Find where the given text appears and provide that cell's center as [X, Y] coordinate. 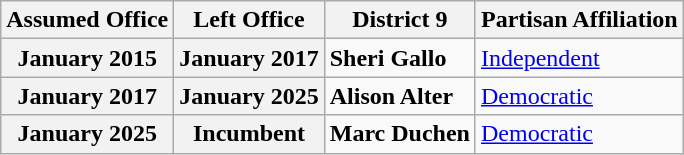
Marc Duchen [400, 134]
Left Office [249, 20]
Incumbent [249, 134]
District 9 [400, 20]
Partisan Affiliation [579, 20]
Assumed Office [88, 20]
Independent [579, 58]
Sheri Gallo [400, 58]
Alison Alter [400, 96]
January 2015 [88, 58]
